Find where the given text appears and provide that cell's center as [x, y] coordinate. 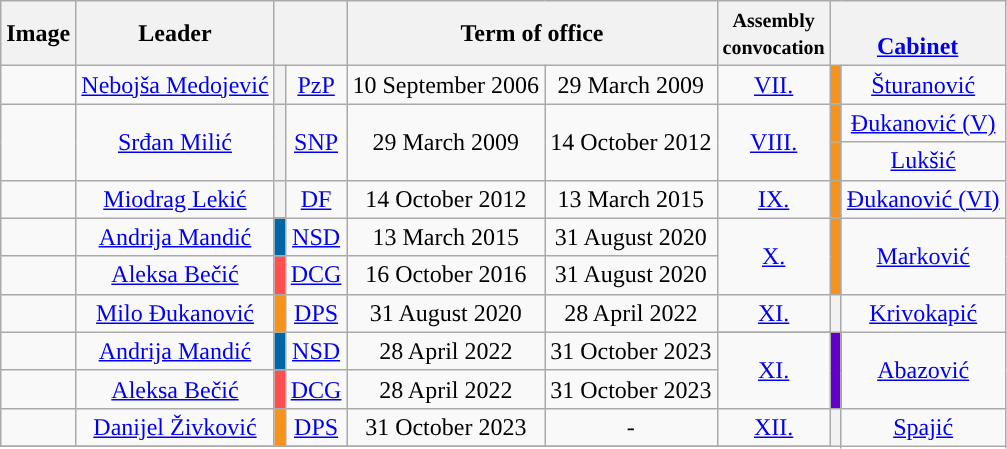
Marković [923, 256]
Leader [175, 34]
Miodrag Lekić [175, 199]
XII. [774, 427]
16 October 2016 [446, 275]
Srđan Milić [175, 142]
Abazović [923, 370]
VII. [774, 85]
Šturanović [923, 85]
10 September 2006 [446, 85]
Assemblyconvocation [774, 34]
X. [774, 256]
Image [38, 34]
IX. [774, 199]
Đukanović (V) [923, 123]
SNP [316, 142]
Danijel Živković [175, 427]
Nebojša Medojević [175, 85]
Milo Đukanović [175, 313]
Term of office [532, 34]
Cabinet [918, 34]
Đukanović (VI) [923, 199]
- [631, 427]
Spajić [923, 427]
PzP [316, 85]
Lukšić [923, 161]
DF [316, 199]
VIII. [774, 142]
Krivokapić [923, 313]
